Extract the (x, y) coordinate from the center of the cell holding the provided text.  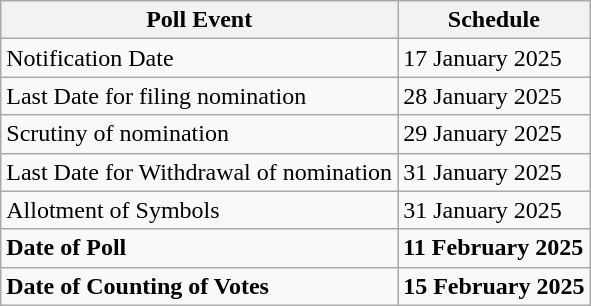
Schedule (494, 20)
29 January 2025 (494, 134)
17 January 2025 (494, 58)
Notification Date (200, 58)
Scrutiny of nomination (200, 134)
Allotment of Symbols (200, 210)
Date of Poll (200, 248)
Poll Event (200, 20)
Date of Counting of Votes (200, 286)
Last Date for Withdrawal of nomination (200, 172)
28 January 2025 (494, 96)
11 February 2025 (494, 248)
15 February 2025 (494, 286)
Last Date for filing nomination (200, 96)
